Extract the [X, Y] coordinate from the center of the cell holding the provided text.  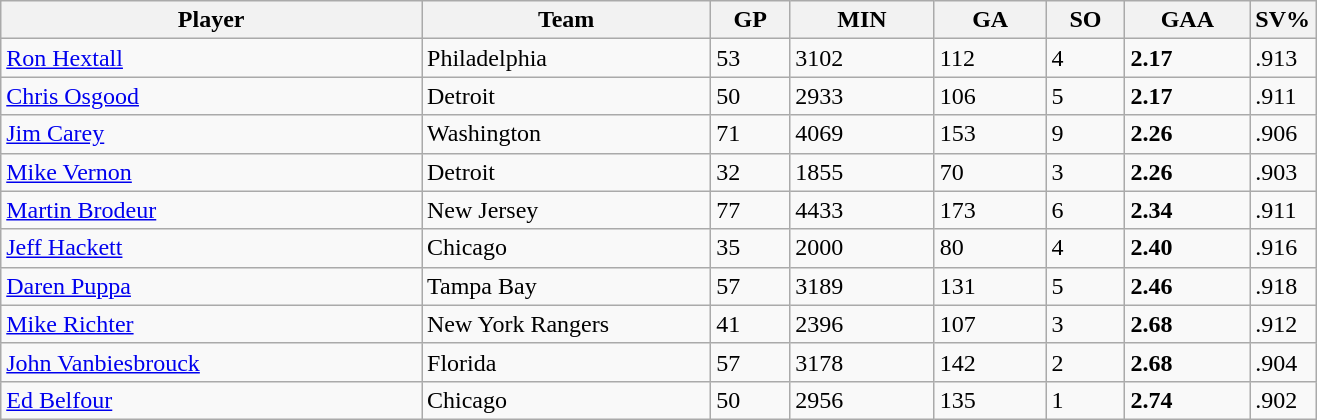
53 [750, 58]
142 [990, 362]
Mike Richter [212, 324]
2396 [862, 324]
Ron Hextall [212, 58]
2956 [862, 400]
107 [990, 324]
GP [750, 20]
2000 [862, 248]
Jim Carey [212, 134]
3102 [862, 58]
Daren Puppa [212, 286]
Tampa Bay [566, 286]
Team [566, 20]
1 [1086, 400]
Florida [566, 362]
112 [990, 58]
70 [990, 172]
2 [1086, 362]
SV% [1283, 20]
GAA [1188, 20]
2933 [862, 96]
Player [212, 20]
1855 [862, 172]
3178 [862, 362]
2.46 [1188, 286]
2.74 [1188, 400]
Mike Vernon [212, 172]
.916 [1283, 248]
MIN [862, 20]
135 [990, 400]
2.34 [1188, 210]
.918 [1283, 286]
Washington [566, 134]
131 [990, 286]
3189 [862, 286]
Martin Brodeur [212, 210]
77 [750, 210]
32 [750, 172]
John Vanbiesbrouck [212, 362]
Philadelphia [566, 58]
173 [990, 210]
106 [990, 96]
Chris Osgood [212, 96]
SO [1086, 20]
Ed Belfour [212, 400]
.912 [1283, 324]
71 [750, 134]
.903 [1283, 172]
.906 [1283, 134]
80 [990, 248]
New Jersey [566, 210]
Jeff Hackett [212, 248]
4433 [862, 210]
4069 [862, 134]
35 [750, 248]
GA [990, 20]
6 [1086, 210]
9 [1086, 134]
41 [750, 324]
.913 [1283, 58]
New York Rangers [566, 324]
153 [990, 134]
.902 [1283, 400]
.904 [1283, 362]
2.40 [1188, 248]
